Return [x, y] of the center of cell containing provided text 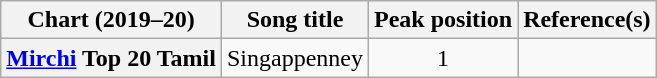
Peak position [444, 20]
Reference(s) [588, 20]
Song title [294, 20]
1 [444, 58]
Chart (2019–20) [112, 20]
Singappenney [294, 58]
Mirchi Top 20 Tamil [112, 58]
